Output the [X, Y] coordinate of the center of the cell containing the given text.  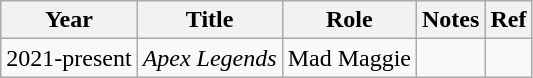
Year [69, 20]
Ref [508, 20]
Mad Maggie [349, 58]
2021-present [69, 58]
Role [349, 20]
Apex Legends [210, 58]
Title [210, 20]
Notes [451, 20]
